Search for the cell housing the specified text and yield its [X, Y] center coordinate. 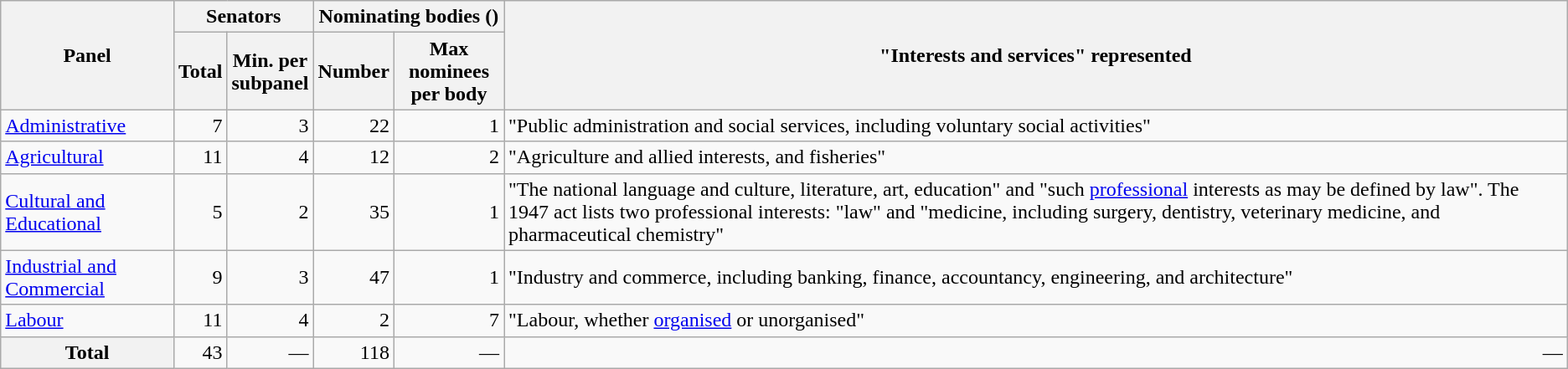
9 [200, 278]
"Interests and services" represented [1036, 55]
Administrative [87, 126]
Senators [243, 17]
"Public administration and social services, including voluntary social activities" [1036, 126]
12 [353, 157]
Min. persubpanel [270, 71]
Max nomineesper body [449, 71]
5 [200, 212]
Cultural and Educational [87, 212]
22 [353, 126]
35 [353, 212]
Number [353, 71]
47 [353, 278]
Nominating bodies () [409, 17]
"Industry and commerce, including banking, finance, accountancy, engineering, and architecture" [1036, 278]
Agricultural [87, 157]
Labour [87, 320]
43 [200, 352]
"Labour, whether organised or unorganised" [1036, 320]
"Agriculture and allied interests, and fisheries" [1036, 157]
Panel [87, 55]
Industrial and Commercial [87, 278]
118 [353, 352]
